Find where the given text appears and provide that cell's center as [X, Y] coordinate. 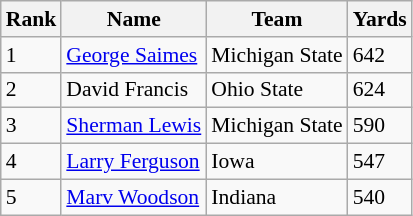
Marv Woodson [134, 197]
624 [380, 90]
Indiana [276, 197]
540 [380, 197]
1 [32, 55]
4 [32, 162]
3 [32, 126]
Larry Ferguson [134, 162]
2 [32, 90]
Rank [32, 19]
Team [276, 19]
547 [380, 162]
590 [380, 126]
Name [134, 19]
Ohio State [276, 90]
Sherman Lewis [134, 126]
George Saimes [134, 55]
Iowa [276, 162]
Yards [380, 19]
642 [380, 55]
David Francis [134, 90]
5 [32, 197]
